Provide the [x, y] coordinate of the cell's center where the given text is located.  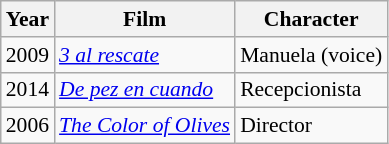
Recepcionista [311, 90]
2009 [28, 55]
2006 [28, 126]
Manuela (voice) [311, 55]
Year [28, 19]
3 al rescate [144, 55]
Director [311, 126]
De pez en cuando [144, 90]
2014 [28, 90]
Character [311, 19]
The Color of Olives [144, 126]
Film [144, 19]
